Return (X, Y) of the center of cell containing provided text 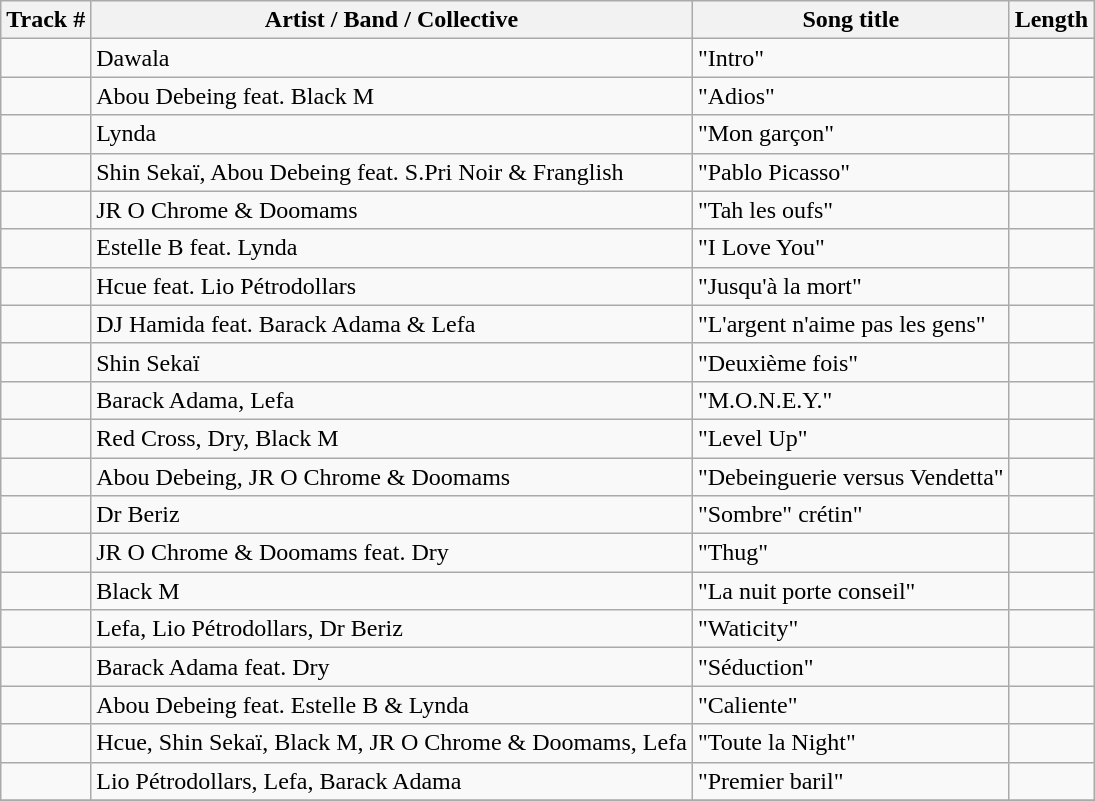
"Sombre" crétin" (850, 515)
Lefa, Lio Pétrodollars, Dr Beriz (392, 629)
"Deuxième fois" (850, 362)
Barack Adama, Lefa (392, 400)
JR O Chrome & Doomams (392, 210)
"Level Up" (850, 438)
Hcue, Shin Sekaï, Black M, JR O Chrome & Doomams, Lefa (392, 743)
Song title (850, 20)
Abou Debeing feat. Estelle B & Lynda (392, 705)
Red Cross, Dry, Black M (392, 438)
"Intro" (850, 58)
Abou Debeing feat. Black M (392, 96)
"Waticity" (850, 629)
"L'argent n'aime pas les gens" (850, 324)
"Thug" (850, 553)
Hcue feat. Lio Pétrodollars (392, 286)
Dr Beriz (392, 515)
JR O Chrome & Doomams feat. Dry (392, 553)
Barack Adama feat. Dry (392, 667)
Estelle B feat. Lynda (392, 248)
"I Love You" (850, 248)
Shin Sekaï, Abou Debeing feat. S.Pri Noir & Franglish (392, 172)
Lynda (392, 134)
Length (1051, 20)
"Toute la Night" (850, 743)
"Mon garçon" (850, 134)
Dawala (392, 58)
"Premier baril" (850, 781)
"Caliente" (850, 705)
"M.O.N.E.Y." (850, 400)
"Jusqu'à la mort" (850, 286)
"La nuit porte conseil" (850, 591)
Track # (46, 20)
Artist / Band / Collective (392, 20)
Black M (392, 591)
"Tah les oufs" (850, 210)
"Debeinguerie versus Vendetta" (850, 477)
"Pablo Picasso" (850, 172)
Lio Pétrodollars, Lefa, Barack Adama (392, 781)
Shin Sekaï (392, 362)
Abou Debeing, JR O Chrome & Doomams (392, 477)
DJ Hamida feat. Barack Adama & Lefa (392, 324)
"Séduction" (850, 667)
"Adios" (850, 96)
